Output the (X, Y) coordinate of the center of the cell containing the given text.  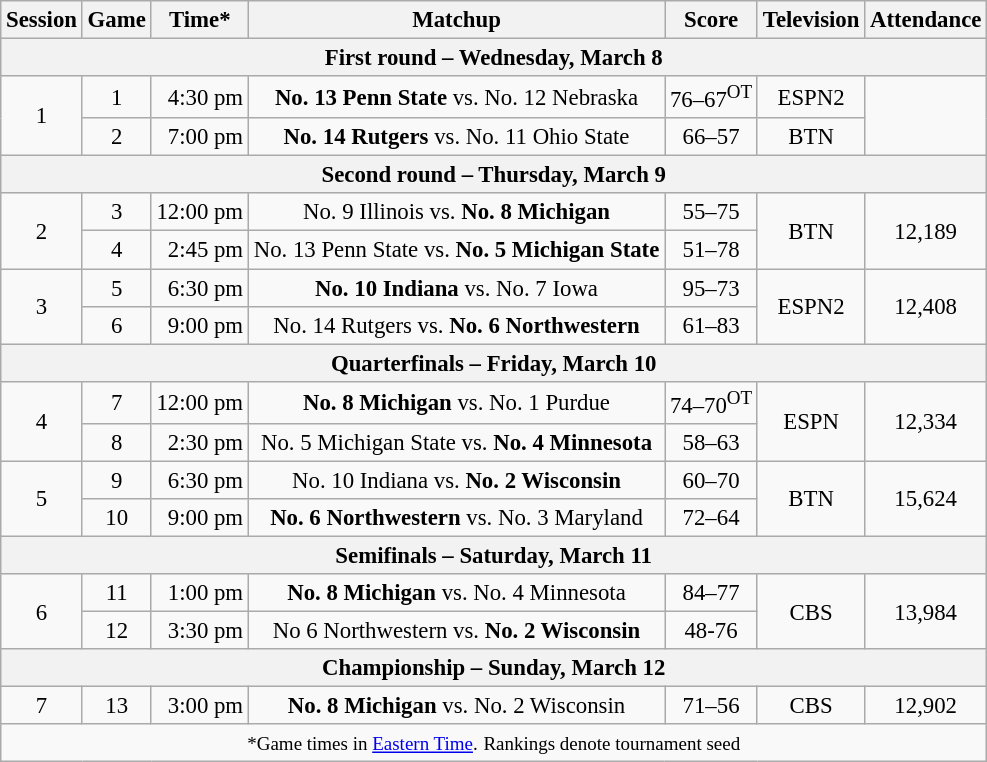
9 (116, 480)
11 (116, 593)
95–73 (712, 288)
Television (810, 20)
Matchup (456, 20)
Game (116, 20)
8 (116, 443)
15,624 (926, 498)
12,334 (926, 421)
No. 5 Michigan State vs. No. 4 Minnesota (456, 443)
No. 10 Indiana vs. No. 7 Iowa (456, 288)
No. 8 Michigan vs. No. 1 Purdue (456, 402)
Session (42, 20)
Score (712, 20)
Attendance (926, 20)
74–70OT (712, 402)
Quarterfinals – Friday, March 10 (494, 363)
Semifinals – Saturday, March 11 (494, 555)
51–78 (712, 250)
Second round – Thursday, March 9 (494, 175)
12,189 (926, 232)
2:45 pm (200, 250)
10 (116, 518)
3:30 pm (200, 631)
No 6 Northwestern vs. No. 2 Wisconsin (456, 631)
71–56 (712, 706)
48-76 (712, 631)
No. 10 Indiana vs. No. 2 Wisconsin (456, 480)
Championship – Sunday, March 12 (494, 668)
13 (116, 706)
72–64 (712, 518)
No. 13 Penn State vs. No. 5 Michigan State (456, 250)
No. 14 Rutgers vs. No. 11 Ohio State (456, 137)
12 (116, 631)
No. 8 Michigan vs. No. 2 Wisconsin (456, 706)
Time* (200, 20)
No. 6 Northwestern vs. No. 3 Maryland (456, 518)
*Game times in Eastern Time. Rankings denote tournament seed (494, 743)
13,984 (926, 612)
60–70 (712, 480)
No. 8 Michigan vs. No. 4 Minnesota (456, 593)
12,408 (926, 306)
First round – Wednesday, March 8 (494, 58)
7:00 pm (200, 137)
No. 9 Illinois vs. No. 8 Michigan (456, 213)
61–83 (712, 325)
No. 14 Rutgers vs. No. 6 Northwestern (456, 325)
58–63 (712, 443)
No. 13 Penn State vs. No. 12 Nebraska (456, 97)
2:30 pm (200, 443)
76–67OT (712, 97)
3:00 pm (200, 706)
4:30 pm (200, 97)
66–57 (712, 137)
84–77 (712, 593)
12,902 (926, 706)
ESPN (810, 421)
1:00 pm (200, 593)
55–75 (712, 213)
